Capture the cell that displays the provided text and extract its [x, y] central coordinate. 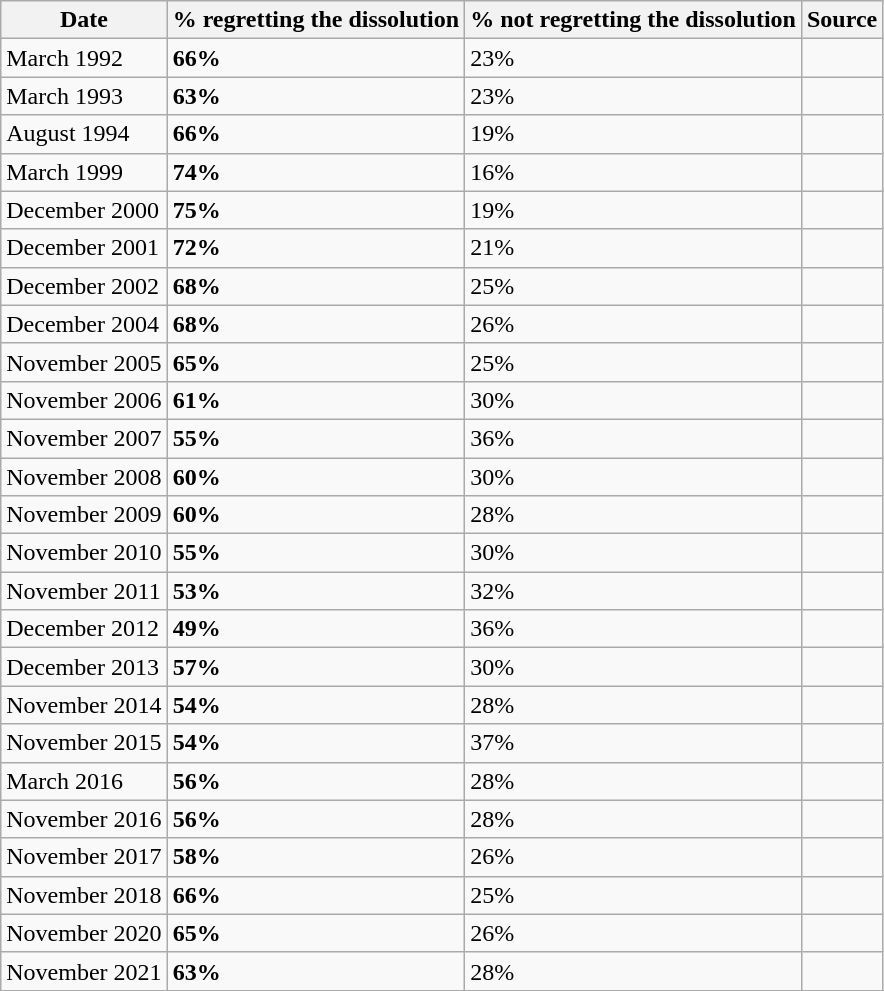
November 2017 [84, 857]
December 2013 [84, 667]
November 2006 [84, 400]
32% [634, 591]
November 2010 [84, 553]
March 1993 [84, 96]
November 2020 [84, 933]
75% [316, 210]
November 2009 [84, 515]
72% [316, 248]
December 2001 [84, 248]
November 2015 [84, 743]
58% [316, 857]
37% [634, 743]
March 1992 [84, 58]
November 2005 [84, 362]
21% [634, 248]
% regretting the dissolution [316, 20]
53% [316, 591]
November 2008 [84, 477]
16% [634, 172]
% not regretting the dissolution [634, 20]
Date [84, 20]
March 1999 [84, 172]
61% [316, 400]
74% [316, 172]
August 1994 [84, 134]
December 2000 [84, 210]
December 2012 [84, 629]
November 2007 [84, 438]
December 2004 [84, 324]
November 2018 [84, 895]
49% [316, 629]
Source [842, 20]
November 2016 [84, 819]
December 2002 [84, 286]
March 2016 [84, 781]
57% [316, 667]
November 2014 [84, 705]
November 2021 [84, 971]
November 2011 [84, 591]
